Identify which cell holds the provided text, then report its [X, Y] central coordinate. 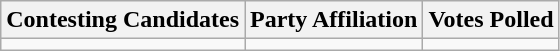
Party Affiliation [334, 20]
Votes Polled [491, 20]
Contesting Candidates [123, 20]
